Identify which cell holds the provided text, then report its (X, Y) central coordinate. 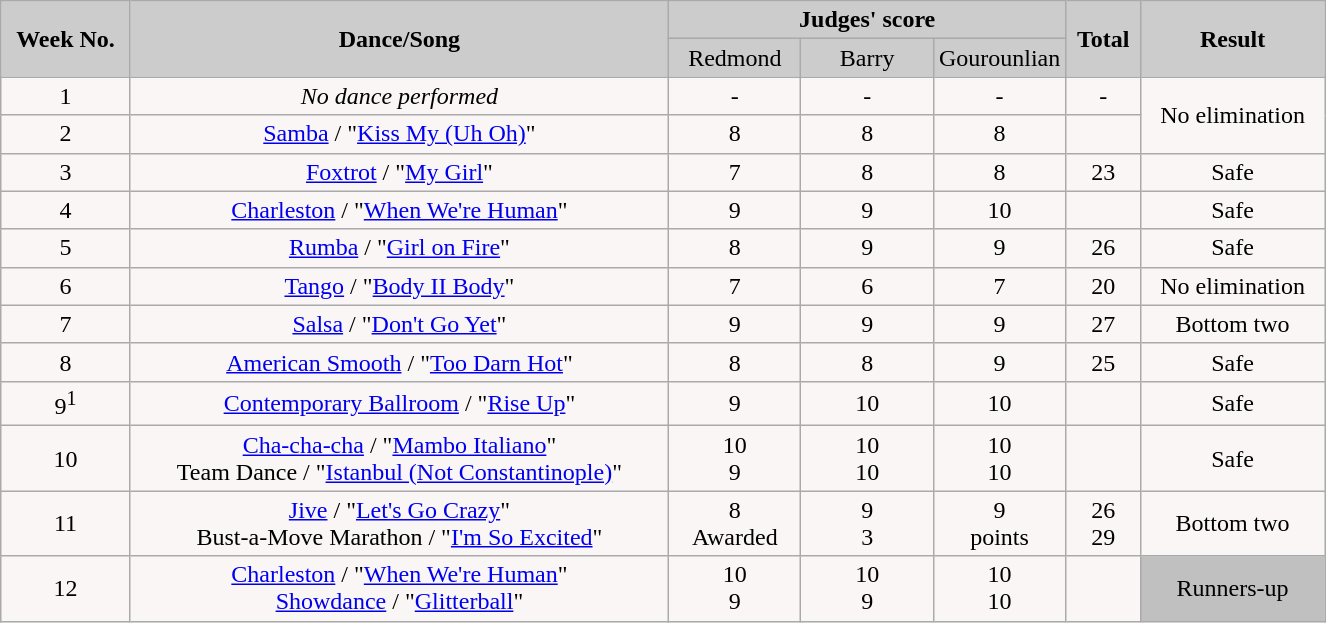
12 (66, 588)
Charleston / "When We're Human" (399, 210)
23 (1104, 172)
5 (66, 248)
25 (1104, 362)
Gourounlian (999, 58)
3 (66, 172)
Week No. (66, 39)
Salsa / "Don't Go Yet" (399, 324)
Tango / "Body II Body" (399, 286)
Samba / "Kiss My (Uh Oh)" (399, 134)
4 (66, 210)
Judges' score (868, 20)
Runners-up (1233, 588)
American Smooth / "Too Darn Hot" (399, 362)
Total (1104, 39)
91 (66, 404)
Result (1233, 39)
11 (66, 524)
Dance/Song (399, 39)
26 (1104, 248)
8Awarded (735, 524)
Foxtrot / "My Girl" (399, 172)
Charleston / "When We're Human"Showdance / "Glitterball" (399, 588)
20 (1104, 286)
Rumba / "Girl on Fire" (399, 248)
1 (66, 96)
2 (66, 134)
Barry (867, 58)
2629 (1104, 524)
27 (1104, 324)
93 (867, 524)
9points (999, 524)
Redmond (735, 58)
Jive / "Let's Go Crazy"Bust-a-Move Marathon / "I'm So Excited" (399, 524)
Contemporary Ballroom / "Rise Up" (399, 404)
No dance performed (399, 96)
Cha-cha-cha / "Mambo Italiano"Team Dance / "Istanbul (Not Constantinople)" (399, 458)
